Output the [x, y] coordinate of the center of the cell containing the given text.  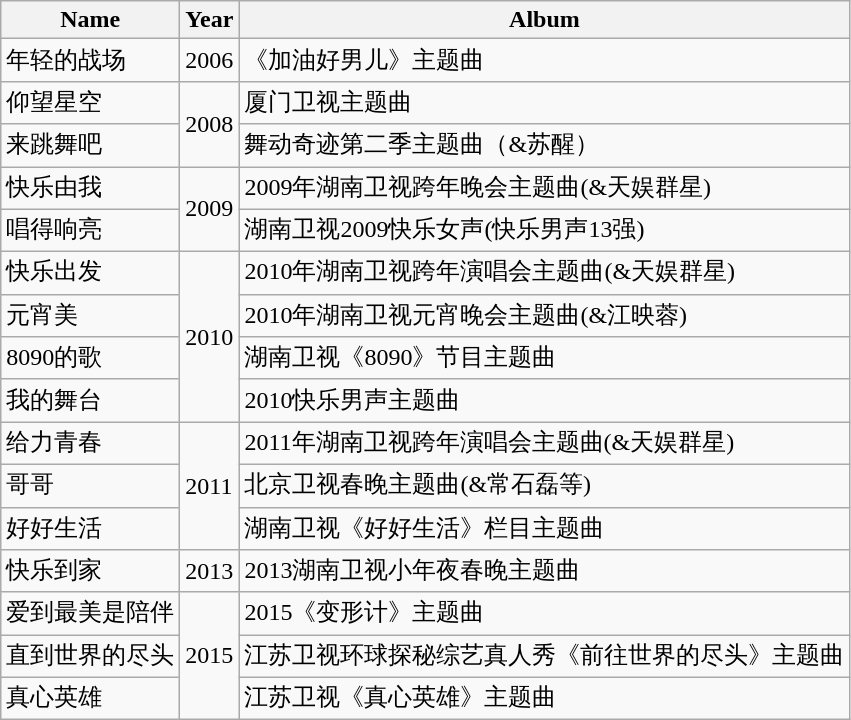
2009 [210, 208]
快乐到家 [90, 572]
2011年湖南卫视跨年演唱会主题曲(&天娱群星) [544, 444]
Year [210, 20]
8090的歌 [90, 358]
直到世界的尽头 [90, 656]
真心英雄 [90, 698]
我的舞台 [90, 400]
北京卫视春晚主题曲(&常石磊等) [544, 486]
2010年湖南卫视元宵晚会主题曲(&江映蓉) [544, 316]
快乐出发 [90, 274]
江苏卫视《真心英雄》主题曲 [544, 698]
《加油好男儿》主题曲 [544, 60]
湖南卫视《好好生活》栏目主题曲 [544, 528]
舞动奇迹第二季主题曲（&苏醒） [544, 146]
Album [544, 20]
2011 [210, 486]
2006 [210, 60]
2010快乐男声主题曲 [544, 400]
2010 [210, 337]
给力青春 [90, 444]
2015 [210, 656]
哥哥 [90, 486]
2013湖南卫视小年夜春晚主题曲 [544, 572]
爱到最美是陪伴 [90, 614]
江苏卫视环球探秘综艺真人秀《前往世界的尽头》主题曲 [544, 656]
年轻的战场 [90, 60]
好好生活 [90, 528]
2015《变形计》主题曲 [544, 614]
湖南卫视2009快乐女声(快乐男声13强) [544, 230]
2008 [210, 124]
来跳舞吧 [90, 146]
元宵美 [90, 316]
湖南卫视《8090》节目主题曲 [544, 358]
2009年湖南卫视跨年晚会主题曲(&天娱群星) [544, 188]
厦门卫视主题曲 [544, 102]
快乐由我 [90, 188]
唱得响亮 [90, 230]
2013 [210, 572]
Name [90, 20]
仰望星空 [90, 102]
2010年湖南卫视跨年演唱会主题曲(&天娱群星) [544, 274]
